For the text-containing cell, return its midpoint in (x, y) coordinate format. 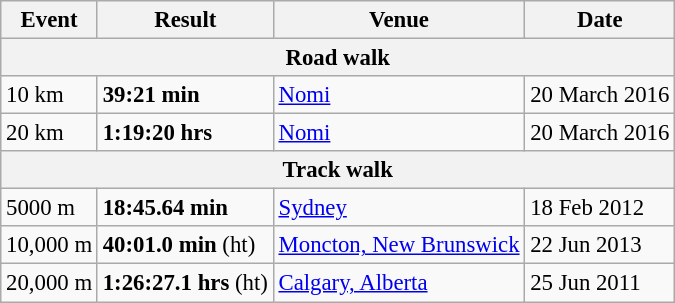
1:19:20 hrs (185, 133)
18:45.64 min (185, 208)
10 km (50, 95)
25 Jun 2011 (600, 283)
39:21 min (185, 95)
Track walk (338, 170)
10,000 m (50, 245)
40:01.0 min (ht) (185, 245)
1:26:27.1 hrs (ht) (185, 283)
Calgary, Alberta (399, 283)
Date (600, 20)
20 km (50, 133)
Event (50, 20)
Moncton, New Brunswick (399, 245)
5000 m (50, 208)
Road walk (338, 58)
Venue (399, 20)
18 Feb 2012 (600, 208)
Result (185, 20)
22 Jun 2013 (600, 245)
Sydney (399, 208)
20,000 m (50, 283)
